Capture the cell that displays the provided text and extract its (x, y) central coordinate. 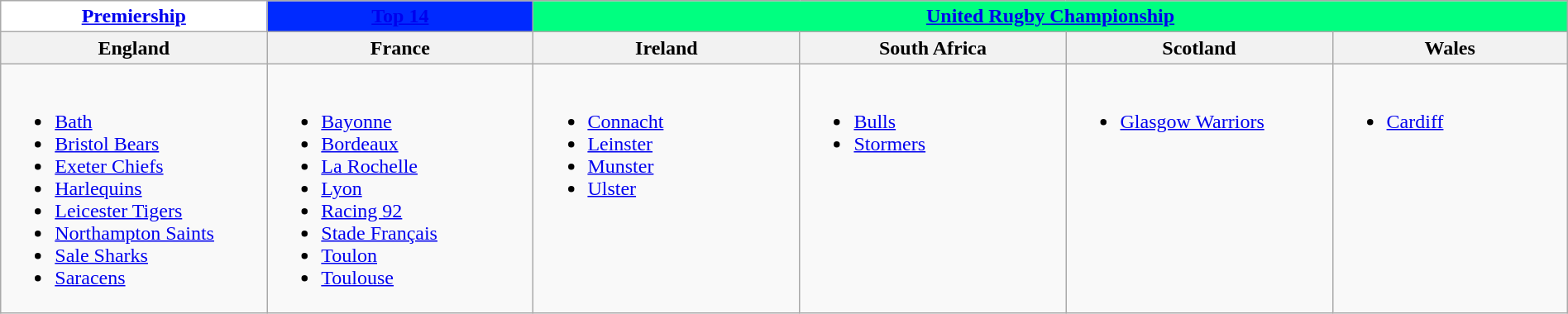
Wales (1450, 48)
BayonneBordeauxLa RochelleLyonRacing 92Stade FrançaisToulonToulouse (400, 188)
South Africa (933, 48)
BullsStormers (933, 188)
Scotland (1199, 48)
Top 14 (400, 17)
Glasgow Warriors (1199, 188)
BathBristol BearsExeter ChiefsHarlequinsLeicester TigersNorthampton SaintsSale SharksSaracens (134, 188)
France (400, 48)
United Rugby Championship (1050, 17)
ConnachtLeinsterMunsterUlster (667, 188)
England (134, 48)
Premiership (134, 17)
Ireland (667, 48)
Cardiff (1450, 188)
